Search for the cell housing the specified text and yield its (X, Y) center coordinate. 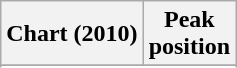
Peakposition (189, 34)
Chart (2010) (72, 34)
